Pinpoint the cell where the given text exists, returning its (x, y) midpoint coordinate. 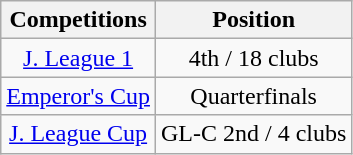
Quarterfinals (253, 96)
J. League 1 (78, 58)
J. League Cup (78, 134)
Position (253, 20)
4th / 18 clubs (253, 58)
Competitions (78, 20)
GL-C 2nd / 4 clubs (253, 134)
Emperor's Cup (78, 96)
